Determine the [X, Y] coordinate at the center of the cell enclosing the given text.  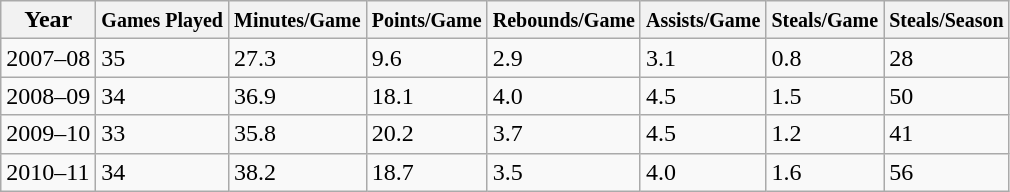
18.7 [426, 172]
2.9 [564, 58]
1.6 [825, 172]
Assists/Game [702, 20]
1.5 [825, 96]
2009–10 [48, 134]
Steals/Season [946, 20]
Steals/Game [825, 20]
27.3 [297, 58]
33 [162, 134]
41 [946, 134]
2007–08 [48, 58]
56 [946, 172]
3.1 [702, 58]
3.7 [564, 134]
2010–11 [48, 172]
Games Played [162, 20]
20.2 [426, 134]
1.2 [825, 134]
Rebounds/Game [564, 20]
18.1 [426, 96]
38.2 [297, 172]
3.5 [564, 172]
35 [162, 58]
36.9 [297, 96]
2008–09 [48, 96]
28 [946, 58]
50 [946, 96]
0.8 [825, 58]
Points/Game [426, 20]
35.8 [297, 134]
Year [48, 20]
Minutes/Game [297, 20]
9.6 [426, 58]
